For the text-containing cell, return its midpoint in [x, y] coordinate format. 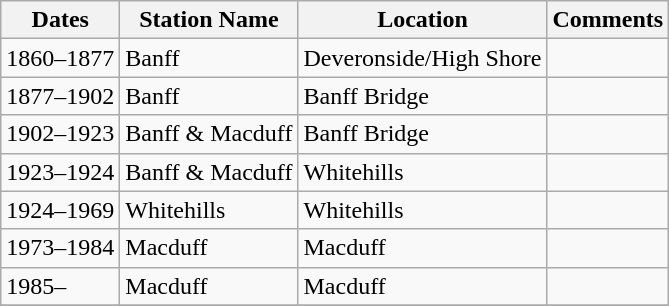
Location [422, 20]
1860–1877 [60, 58]
1985– [60, 286]
1923–1924 [60, 172]
1902–1923 [60, 134]
1877–1902 [60, 96]
Dates [60, 20]
Station Name [209, 20]
Comments [608, 20]
1924–1969 [60, 210]
Deveronside/High Shore [422, 58]
1973–1984 [60, 248]
